From the cell containing the given text, extract its center point as [X, Y] coordinate. 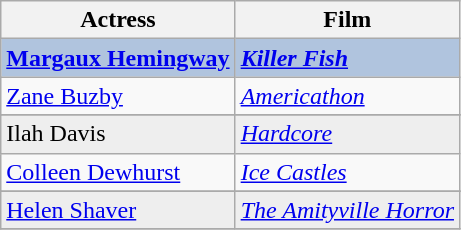
Hardcore [347, 134]
Actress [118, 20]
Colleen Dewhurst [118, 172]
Killer Fish [347, 58]
The Amityville Horror [347, 210]
Ice Castles [347, 172]
Ilah Davis [118, 134]
Margaux Hemingway [118, 58]
Film [347, 20]
Zane Buzby [118, 96]
Americathon [347, 96]
Helen Shaver [118, 210]
